Return the (X, Y) coordinate for the center point of the cell that contains the specified text.  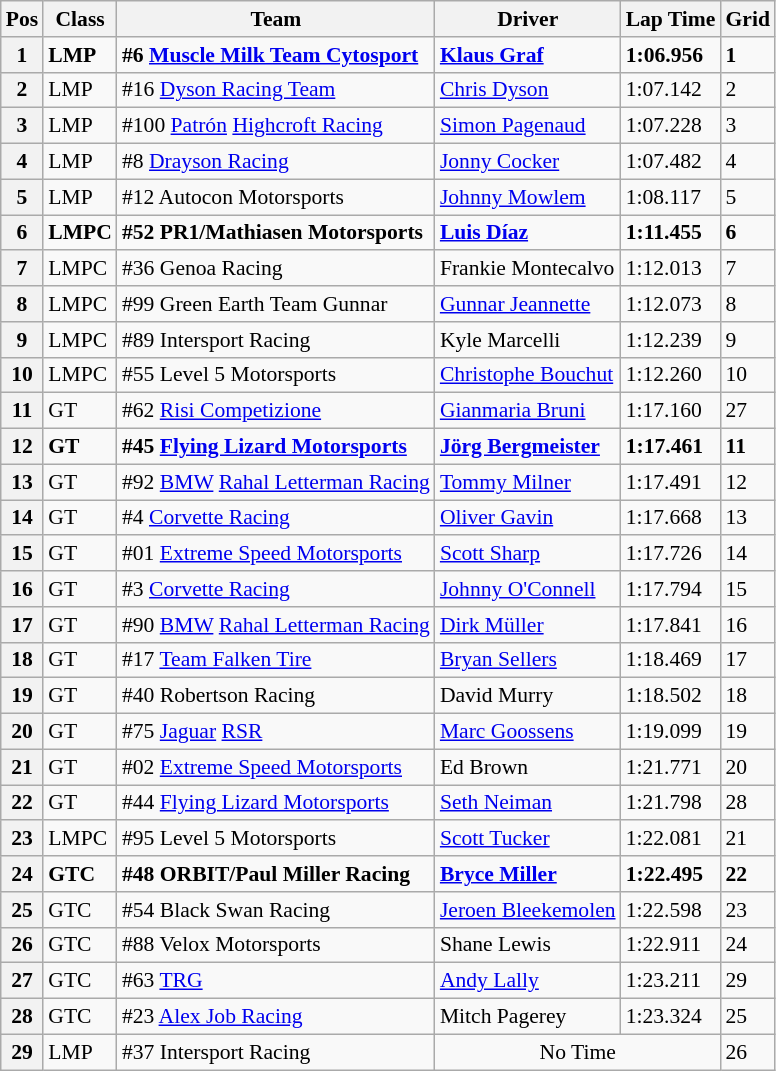
#44 Flying Lizard Motorsports (276, 803)
1:17.841 (671, 625)
Jonny Cocker (528, 162)
Ed Brown (528, 767)
Bryan Sellers (528, 660)
1:23.324 (671, 1017)
Seth Neiman (528, 803)
Mitch Pagerey (528, 1017)
Andy Lally (528, 981)
Bryce Miller (528, 874)
1:21.771 (671, 767)
Pos (22, 19)
#45 Flying Lizard Motorsports (276, 447)
1:17.794 (671, 589)
#23 Alex Job Racing (276, 1017)
#63 TRG (276, 981)
Oliver Gavin (528, 518)
1:17.668 (671, 518)
Johnny Mowlem (528, 197)
#6 Muscle Milk Team Cytosport (276, 55)
1:22.598 (671, 910)
#75 Jaguar RSR (276, 732)
Luis Díaz (528, 233)
Driver (528, 19)
1:21.798 (671, 803)
Marc Goossens (528, 732)
#17 Team Falken Tire (276, 660)
#36 Genoa Racing (276, 269)
1:07.482 (671, 162)
1:08.117 (671, 197)
#88 Velox Motorsports (276, 945)
Lap Time (671, 19)
1:18.469 (671, 660)
#3 Corvette Racing (276, 589)
Class (80, 19)
Klaus Graf (528, 55)
Gunnar Jeannette (528, 304)
1:06.956 (671, 55)
#16 Dyson Racing Team (276, 90)
#100 Patrón Highcroft Racing (276, 126)
#37 Intersport Racing (276, 1052)
1:12.239 (671, 340)
1:17.160 (671, 411)
Christophe Bouchut (528, 375)
#48 ORBIT/Paul Miller Racing (276, 874)
#55 Level 5 Motorsports (276, 375)
Tommy Milner (528, 482)
1:19.099 (671, 732)
1:17.726 (671, 554)
1:12.073 (671, 304)
1:07.142 (671, 90)
Johnny O'Connell (528, 589)
#02 Extreme Speed Motorsports (276, 767)
#12 Autocon Motorsports (276, 197)
#92 BMW Rahal Letterman Racing (276, 482)
David Murry (528, 696)
#54 Black Swan Racing (276, 910)
1:22.081 (671, 839)
#99 Green Earth Team Gunnar (276, 304)
1:07.228 (671, 126)
#8 Drayson Racing (276, 162)
#40 Robertson Racing (276, 696)
#90 BMW Rahal Letterman Racing (276, 625)
#01 Extreme Speed Motorsports (276, 554)
1:12.013 (671, 269)
1:22.495 (671, 874)
#62 Risi Competizione (276, 411)
1:23.211 (671, 981)
Frankie Montecalvo (528, 269)
Dirk Müller (528, 625)
#95 Level 5 Motorsports (276, 839)
Chris Dyson (528, 90)
Team (276, 19)
1:12.260 (671, 375)
1:11.455 (671, 233)
#89 Intersport Racing (276, 340)
Gianmaria Bruni (528, 411)
Scott Sharp (528, 554)
1:22.911 (671, 945)
#52 PR1/Mathiasen Motorsports (276, 233)
#4 Corvette Racing (276, 518)
Shane Lewis (528, 945)
1:17.461 (671, 447)
No Time (578, 1052)
Scott Tucker (528, 839)
1:17.491 (671, 482)
1:18.502 (671, 696)
Grid (748, 19)
Jörg Bergmeister (528, 447)
Kyle Marcelli (528, 340)
Jeroen Bleekemolen (528, 910)
Simon Pagenaud (528, 126)
